Find where the given text appears and provide that cell's center as [x, y] coordinate. 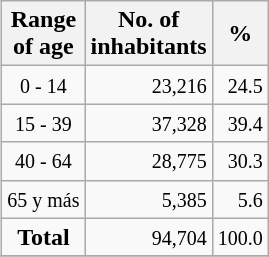
23,216 [148, 85]
94,704 [148, 237]
24.5 [240, 85]
15 - 39 [44, 123]
% [240, 34]
30.3 [240, 161]
Total [44, 237]
5,385 [148, 199]
Rangeof age [44, 34]
100.0 [240, 237]
40 - 64 [44, 161]
65 y más [44, 199]
5.6 [240, 199]
28,775 [148, 161]
39.4 [240, 123]
37,328 [148, 123]
No. ofinhabitants [148, 34]
0 - 14 [44, 85]
